Return (x, y) of the center of cell containing provided text 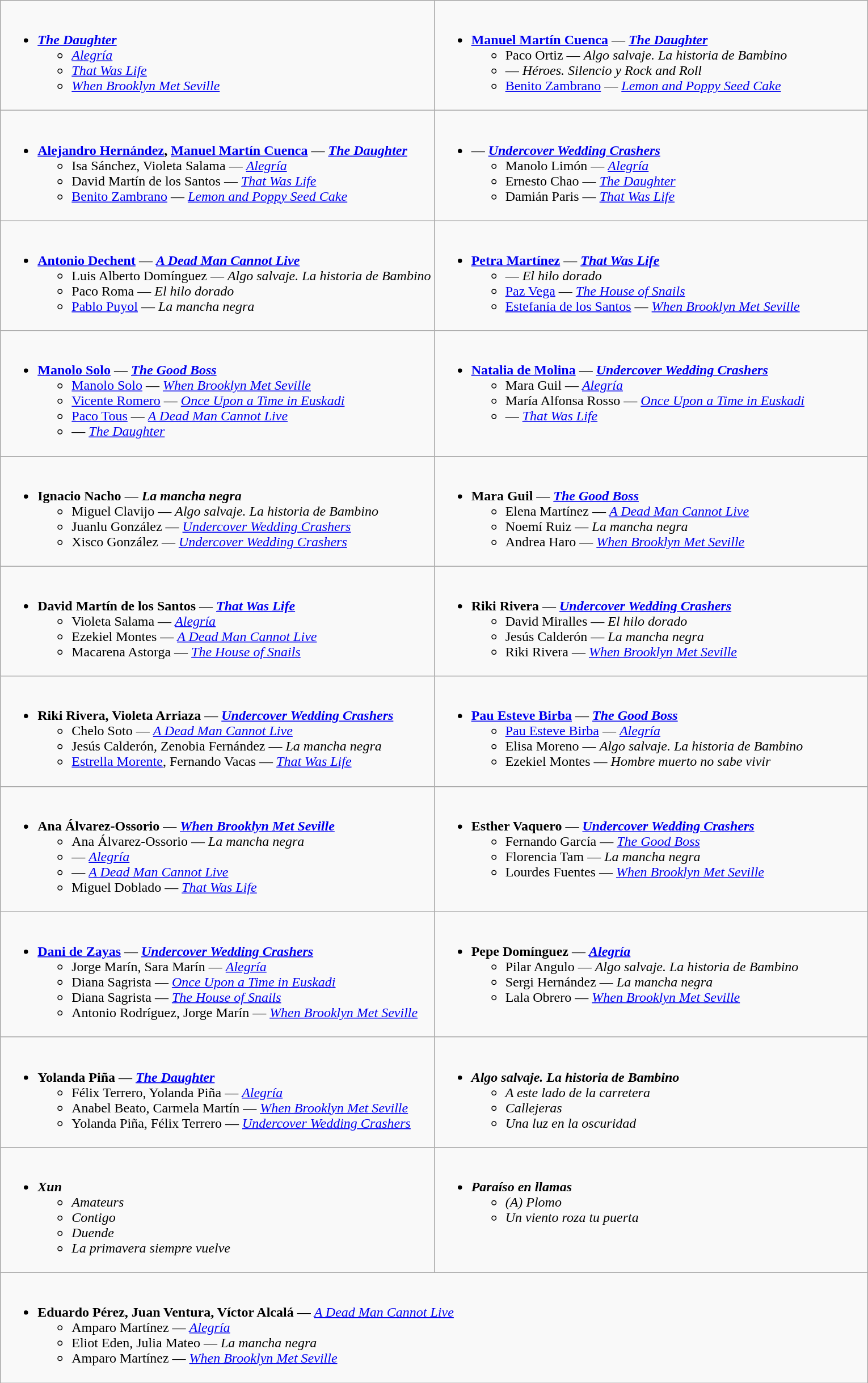
Esther Vaquero — Undercover Wedding CrashersFernando García — The Good BossFlorencia Tam — La mancha negraLourdes Fuentes — When Brooklyn Met Seville (651, 849)
Mara Guil — The Good BossElena Martínez — A Dead Man Cannot LiveNoemí Ruiz — La mancha negraAndrea Haro — When Brooklyn Met Seville (651, 511)
Algo salvaje. La historia de BambinoA este lado de la carreteraCallejerasUna luz en la oscuridad (651, 1092)
The DaughterAlegríaThat Was LifeWhen Brooklyn Met Seville (217, 56)
Petra Martínez — That Was Life — El hilo doradoPaz Vega — The House of SnailsEstefanía de los Santos — When Brooklyn Met Seville (651, 276)
Pepe Domínguez — AlegríaPilar Angulo — Algo salvaje. La historia de BambinoSergi Hernández — La mancha negraLala Obrero — When Brooklyn Met Seville (651, 975)
David Martín de los Santos — That Was LifeVioleta Salama — AlegríaEzekiel Montes — A Dead Man Cannot LiveMacarena Astorga — The House of Snails (217, 621)
XunAmateursContigoDuendeLa primavera siempre vuelve (217, 1209)
— Undercover Wedding CrashersManolo Limón — AlegríaErnesto Chao — The DaughterDamián Paris — That Was Life (651, 166)
Paraíso en llamas(A) PlomoUn viento roza tu puerta (651, 1209)
Ana Álvarez-Ossorio — When Brooklyn Met SevilleAna Álvarez-Ossorio — La mancha negra — Alegría — A Dead Man Cannot LiveMiguel Doblado — That Was Life (217, 849)
Natalia de Molina — Undercover Wedding CrashersMara Guil — AlegríaMaría Alfonsa Rosso — Once Upon a Time in Euskadi — That Was Life (651, 394)
Riki Rivera — Undercover Wedding CrashersDavid Miralles — El hilo doradoJesús Calderón — La mancha negraRiki Rivera — When Brooklyn Met Seville (651, 621)
